From the cell containing the given text, extract its center point as [X, Y] coordinate. 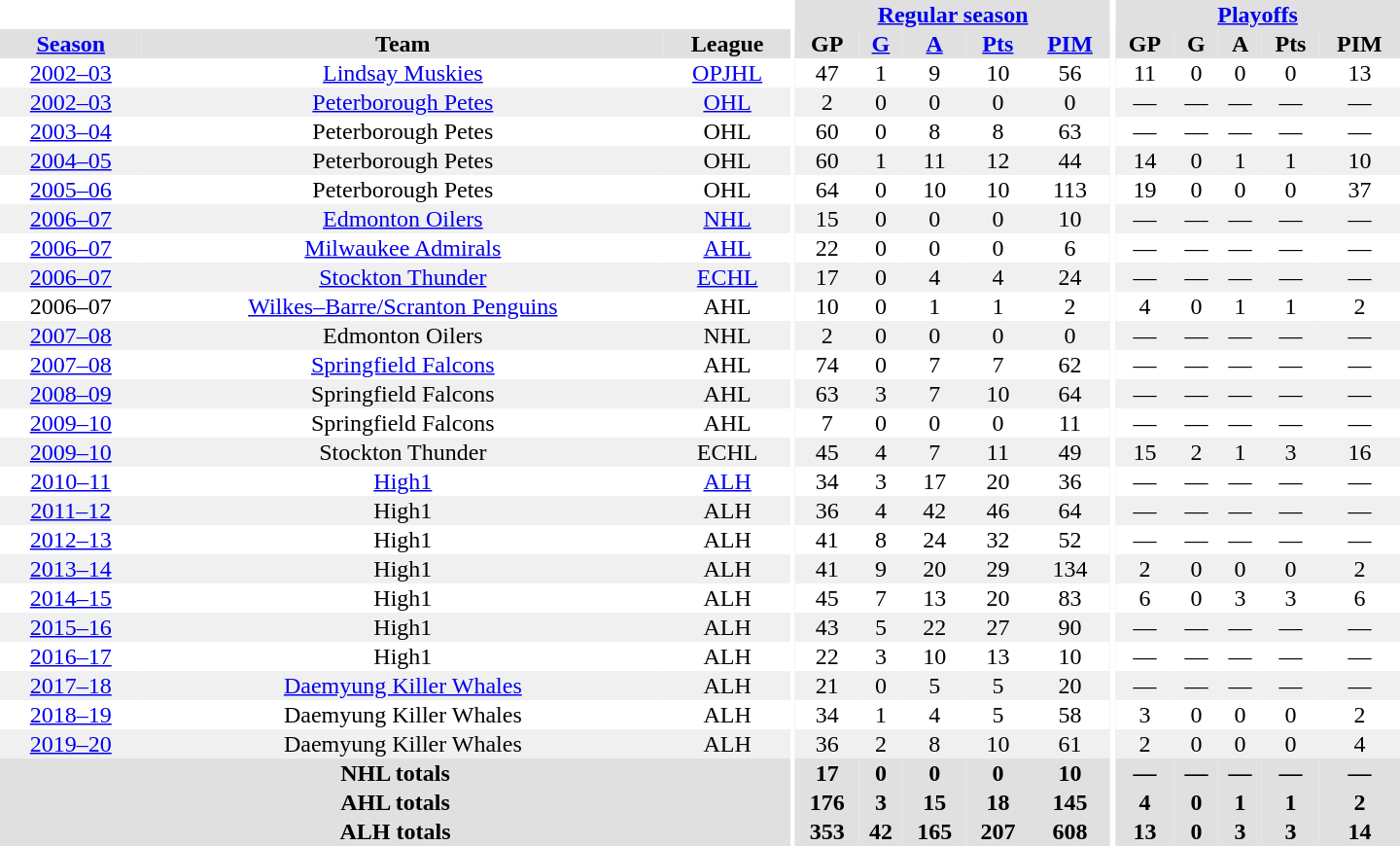
165 [933, 831]
37 [1359, 190]
2004–05 [71, 160]
21 [826, 686]
12 [997, 160]
NHL totals [395, 773]
74 [826, 365]
2019–20 [71, 744]
43 [826, 627]
58 [1069, 715]
27 [997, 627]
AHL totals [395, 802]
176 [826, 802]
Wilkes–Barre/Scranton Penguins [403, 306]
19 [1145, 190]
2018–19 [71, 715]
OPJHL [727, 73]
2013–14 [71, 569]
2003–04 [71, 131]
44 [1069, 160]
608 [1069, 831]
52 [1069, 540]
Season [71, 44]
134 [1069, 569]
32 [997, 540]
Lindsay Muskies [403, 73]
League [727, 44]
46 [997, 511]
47 [826, 73]
2008–09 [71, 394]
Milwaukee Admirals [403, 248]
2005–06 [71, 190]
62 [1069, 365]
2016–17 [71, 656]
2015–16 [71, 627]
Team [403, 44]
18 [997, 802]
2011–12 [71, 511]
207 [997, 831]
29 [997, 569]
2017–18 [71, 686]
49 [1069, 452]
113 [1069, 190]
56 [1069, 73]
83 [1069, 598]
353 [826, 831]
2014–15 [71, 598]
Playoffs [1258, 15]
16 [1359, 452]
ALH totals [395, 831]
2010–11 [71, 481]
Regular season [953, 15]
61 [1069, 744]
2012–13 [71, 540]
145 [1069, 802]
90 [1069, 627]
